Output the [x, y] coordinate of the center of the cell containing the given text.  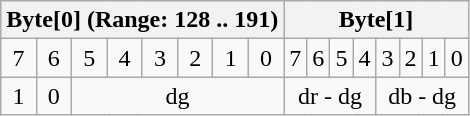
dr - dg [330, 96]
dg [177, 96]
Byte[1] [376, 20]
Byte[0] (Range: 128 .. 191) [142, 20]
db - dg [422, 96]
